From the cell containing the given text, extract its center point as (x, y) coordinate. 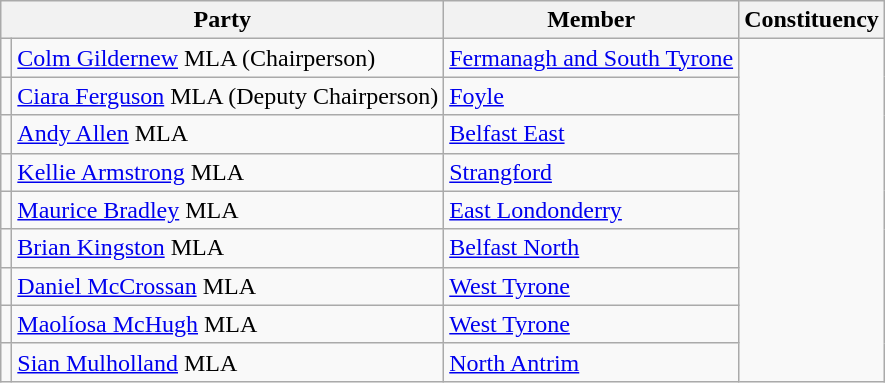
Member (592, 20)
Foyle (592, 96)
Daniel McCrossan MLA (228, 286)
Colm Gildernew MLA (Chairperson) (228, 58)
Kellie Armstrong MLA (228, 172)
Constituency (812, 20)
North Antrim (592, 362)
Sian Mulholland MLA (228, 362)
Brian Kingston MLA (228, 248)
Ciara Ferguson MLA (Deputy Chairperson) (228, 96)
Maolíosa McHugh MLA (228, 324)
Belfast East (592, 134)
Belfast North (592, 248)
Strangford (592, 172)
Andy Allen MLA (228, 134)
East Londonderry (592, 210)
Maurice Bradley MLA (228, 210)
Party (222, 20)
Fermanagh and South Tyrone (592, 58)
